Provide the (X, Y) coordinate of the cell's center where the given text is located.  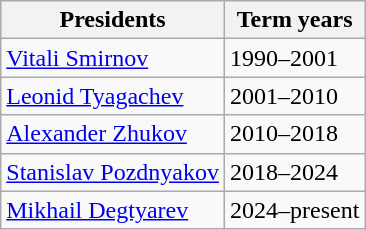
Term years (294, 20)
Leonid Tyagachev (113, 96)
2001–2010 (294, 96)
Alexander Zhukov (113, 134)
Presidents (113, 20)
2024–present (294, 210)
2010–2018 (294, 134)
2018–2024 (294, 172)
1990–2001 (294, 58)
Mikhail Degtyarev (113, 210)
Stanislav Pozdnyakov (113, 172)
Vitali Smirnov (113, 58)
